From the cell containing the given text, extract its center point as [X, Y] coordinate. 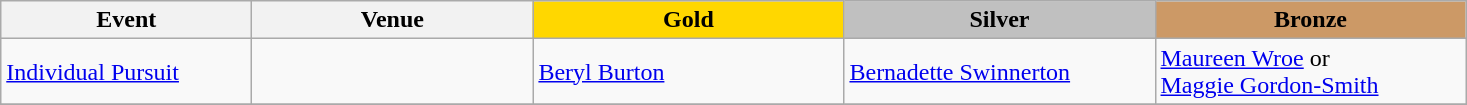
Silver [1000, 20]
Beryl Burton [688, 72]
Bernadette Swinnerton [1000, 72]
Maureen Wroe or Maggie Gordon-Smith [1310, 72]
Individual Pursuit [126, 72]
Gold [688, 20]
Bronze [1310, 20]
Event [126, 20]
Venue [392, 20]
